From the cell containing the given text, extract its center point as [x, y] coordinate. 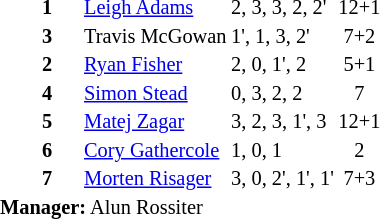
2 [60, 66]
3 [60, 36]
3, 0, 2', 1', 1' [283, 180]
Morten Risager [155, 180]
1', 1, 3, 2' [283, 36]
Matej Zagar [155, 122]
2, 0, 1', 2 [283, 66]
Simon Stead [155, 94]
4 [60, 94]
Ryan Fisher [155, 66]
1, 0, 1 [283, 150]
Travis McGowan [155, 36]
3, 2, 3, 1', 3 [283, 122]
5 [60, 122]
7 [60, 180]
6 [60, 150]
Cory Gathercole [155, 150]
0, 3, 2, 2 [283, 94]
